Locate the cell with the specified text and output its [X, Y] center coordinate. 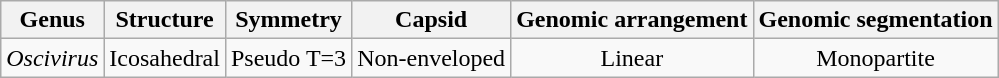
Linear [632, 58]
Structure [165, 20]
Genomic arrangement [632, 20]
Pseudo T=3 [288, 58]
Oscivirus [52, 58]
Non-enveloped [432, 58]
Monopartite [876, 58]
Capsid [432, 20]
Genomic segmentation [876, 20]
Icosahedral [165, 58]
Symmetry [288, 20]
Genus [52, 20]
